Locate the cell with the specified text and output its [x, y] center coordinate. 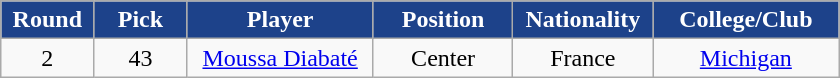
Michigan [746, 58]
Nationality [583, 20]
Moussa Diabaté [280, 58]
College/Club [746, 20]
Center [443, 58]
Pick [140, 20]
France [583, 58]
43 [140, 58]
2 [48, 58]
Round [48, 20]
Position [443, 20]
Player [280, 20]
